Extract the (X, Y) coordinate from the center of the cell holding the provided text.  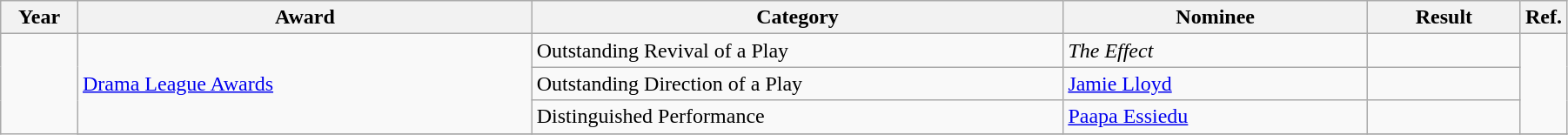
Paapa Essiedu (1216, 117)
The Effect (1216, 51)
Category (797, 17)
Ref. (1544, 17)
Outstanding Direction of a Play (797, 84)
Outstanding Revival of a Play (797, 51)
Drama League Awards (305, 84)
Award (305, 17)
Year (40, 17)
Jamie Lloyd (1216, 84)
Nominee (1216, 17)
Result (1444, 17)
Distinguished Performance (797, 117)
